Output the [X, Y] coordinate of the center of the cell containing the given text.  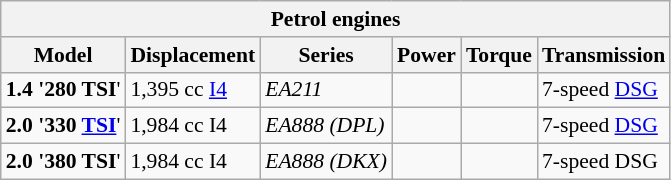
Transmission [604, 55]
Model [64, 55]
2.0 '380 TSI' [64, 162]
Petrol engines [336, 19]
1,395 cc I4 [192, 90]
Torque [499, 55]
EA211 [326, 90]
Displacement [192, 55]
EA888 (DKX) [326, 162]
Power [426, 55]
EA888 (DPL) [326, 126]
1.4 '280 TSI' [64, 90]
Series [326, 55]
2.0 '330 TSI' [64, 126]
